Detect which cell encompasses the target text, then output its (X, Y) center coordinate. 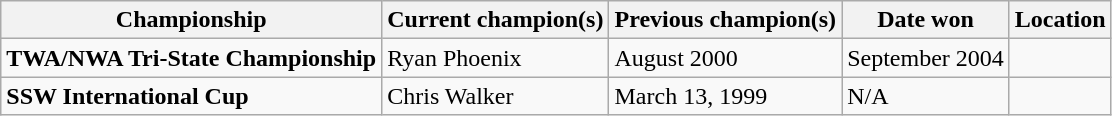
Current champion(s) (496, 20)
Championship (192, 20)
Date won (926, 20)
Previous champion(s) (726, 20)
Chris Walker (496, 96)
N/A (926, 96)
August 2000 (726, 58)
Location (1060, 20)
Ryan Phoenix (496, 58)
TWA/NWA Tri-State Championship (192, 58)
SSW International Cup (192, 96)
March 13, 1999 (726, 96)
September 2004 (926, 58)
